Extract the [x, y] coordinate from the center of the cell holding the provided text.  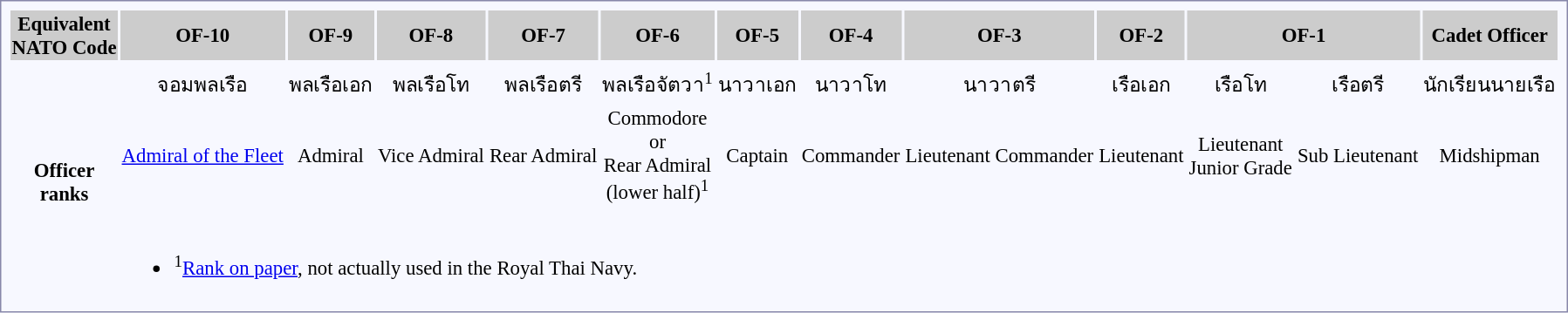
นาวาตรี [1000, 85]
เรือเอก [1141, 85]
Commander [851, 155]
OF-8 [431, 35]
นาวาเอก [757, 85]
Lieutenant Commander [1000, 155]
พลเรือเอก [330, 85]
OF-10 [202, 35]
OF-3 [1000, 35]
Rear Admiral [543, 155]
จอมพลเรือ [202, 85]
พลเรือโท [431, 85]
Admiral [330, 155]
1Rank on paper, not actually used in the Royal Thai Navy. [839, 255]
OF-1 [1304, 35]
Officerranks [65, 182]
Cadet Officer [1489, 35]
Sub Lieutenant [1358, 155]
CommodoreorRear Admiral(lower half)1 [658, 155]
Captain [757, 155]
OF-4 [851, 35]
OF-6 [658, 35]
พลเรือตรี [543, 85]
นาวาโท [851, 85]
นักเรียนนายเรือ [1489, 85]
Admiral of the Fleet [202, 155]
เรือตรี [1358, 85]
OF-2 [1141, 35]
Lieutenant [1141, 155]
OF-7 [543, 35]
Vice Admiral [431, 155]
เรือโท [1241, 85]
Midshipman [1489, 155]
OF-9 [330, 35]
พลเรือจัตวา1 [658, 85]
LieutenantJunior Grade [1241, 155]
OF-5 [757, 35]
EquivalentNATO Code [65, 35]
